Determine the (X, Y) coordinate at the center of the cell enclosing the given text.  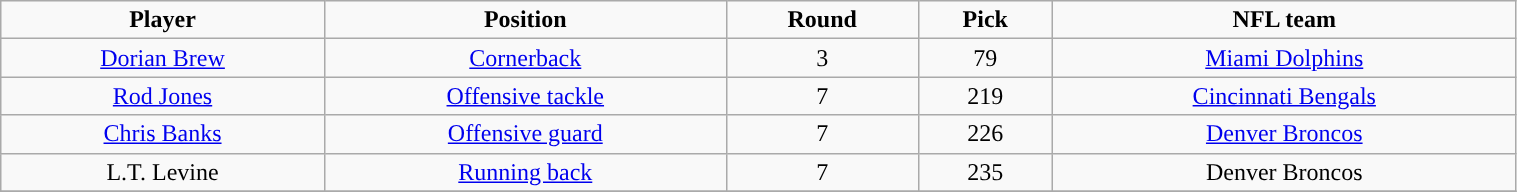
Offensive guard (525, 134)
235 (985, 172)
Miami Dolphins (1285, 58)
Cincinnati Bengals (1285, 96)
Pick (985, 20)
Rod Jones (163, 96)
3 (822, 58)
226 (985, 134)
Running back (525, 172)
79 (985, 58)
NFL team (1285, 20)
219 (985, 96)
Cornerback (525, 58)
Dorian Brew (163, 58)
Chris Banks (163, 134)
Player (163, 20)
L.T. Levine (163, 172)
Round (822, 20)
Position (525, 20)
Offensive tackle (525, 96)
